Extract the [X, Y] coordinate from the center of the cell holding the provided text.  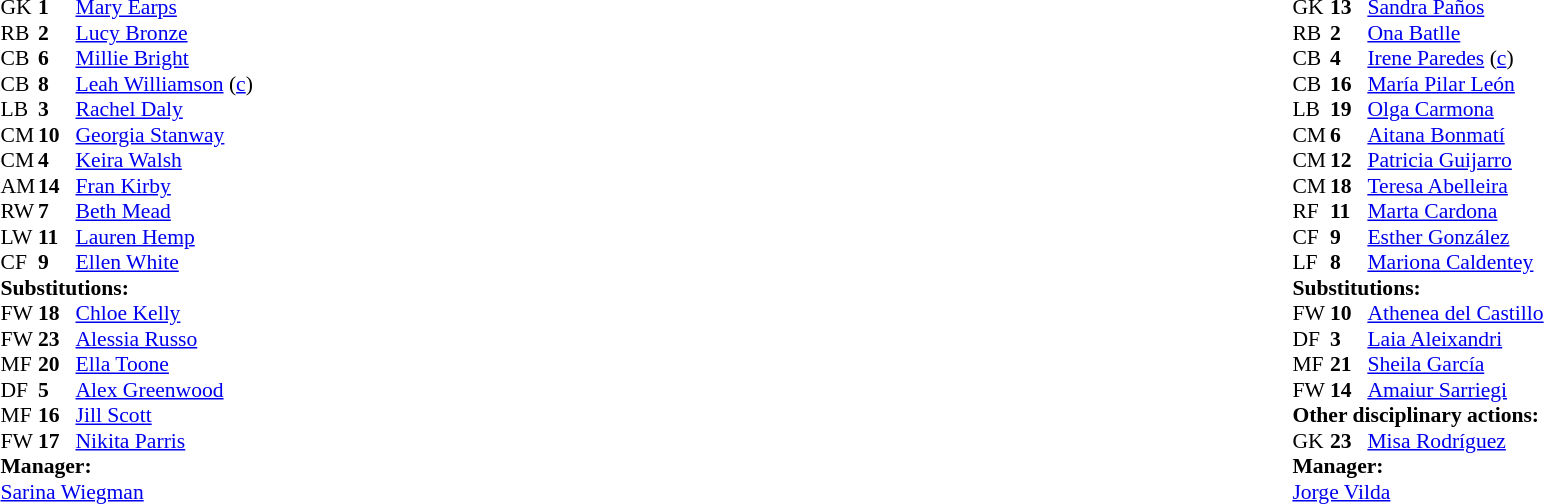
Esther González [1455, 237]
Nikita Parris [164, 441]
Alex Greenwood [164, 390]
7 [57, 211]
20 [57, 365]
RF [1311, 211]
Misa Rodríguez [1455, 441]
RW [19, 211]
Beth Mead [164, 211]
Teresa Abelleira [1455, 186]
Ella Toone [164, 365]
Lucy Bronze [164, 33]
Irene Paredes (c) [1455, 59]
Alessia Russo [164, 339]
Rachel Daly [164, 109]
Leah Williamson (c) [164, 84]
Georgia Stanway [164, 135]
Mariona Caldentey [1455, 263]
Fran Kirby [164, 186]
Aitana Bonmatí [1455, 135]
Ona Batlle [1455, 33]
17 [57, 441]
Lauren Hemp [164, 237]
Patricia Guijarro [1455, 161]
21 [1349, 365]
Athenea del Castillo [1455, 313]
María Pilar León [1455, 84]
Sheila García [1455, 365]
19 [1349, 109]
Keira Walsh [164, 161]
Ellen White [164, 263]
Amaiur Sarriegi [1455, 390]
Marta Cardona [1455, 211]
Laia Aleixandri [1455, 339]
5 [57, 390]
Jill Scott [164, 415]
12 [1349, 161]
Chloe Kelly [164, 313]
AM [19, 186]
Olga Carmona [1455, 109]
Millie Bright [164, 59]
GK [1311, 441]
Other disciplinary actions: [1418, 415]
LF [1311, 263]
LW [19, 237]
